From the cell containing the given text, extract its center point as [x, y] coordinate. 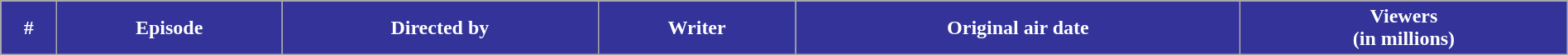
# [29, 28]
Writer [696, 28]
Original air date [1017, 28]
Directed by [440, 28]
Viewers(in millions) [1404, 28]
Episode [170, 28]
